Return the [X, Y] coordinate for the center point of the cell that contains the specified text.  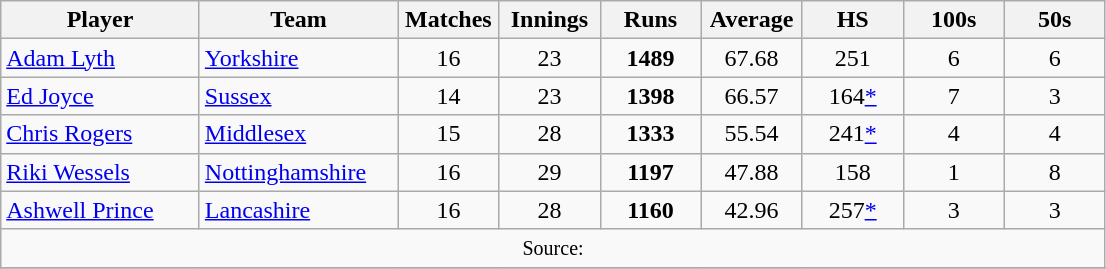
50s [1054, 20]
Riki Wessels [100, 172]
Lancashire [298, 210]
1160 [650, 210]
42.96 [752, 210]
29 [550, 172]
14 [448, 96]
Innings [550, 20]
Chris Rogers [100, 134]
15 [448, 134]
Yorkshire [298, 58]
1197 [650, 172]
Adam Lyth [100, 58]
Runs [650, 20]
Average [752, 20]
241* [852, 134]
Ed Joyce [100, 96]
Middlesex [298, 134]
55.54 [752, 134]
Team [298, 20]
1 [954, 172]
1489 [650, 58]
164* [852, 96]
Sussex [298, 96]
1398 [650, 96]
47.88 [752, 172]
Player [100, 20]
8 [1054, 172]
66.57 [752, 96]
HS [852, 20]
158 [852, 172]
Ashwell Prince [100, 210]
7 [954, 96]
251 [852, 58]
Matches [448, 20]
Nottinghamshire [298, 172]
Source: [554, 248]
257* [852, 210]
67.68 [752, 58]
100s [954, 20]
1333 [650, 134]
